For the text-containing cell, return its midpoint in (X, Y) coordinate format. 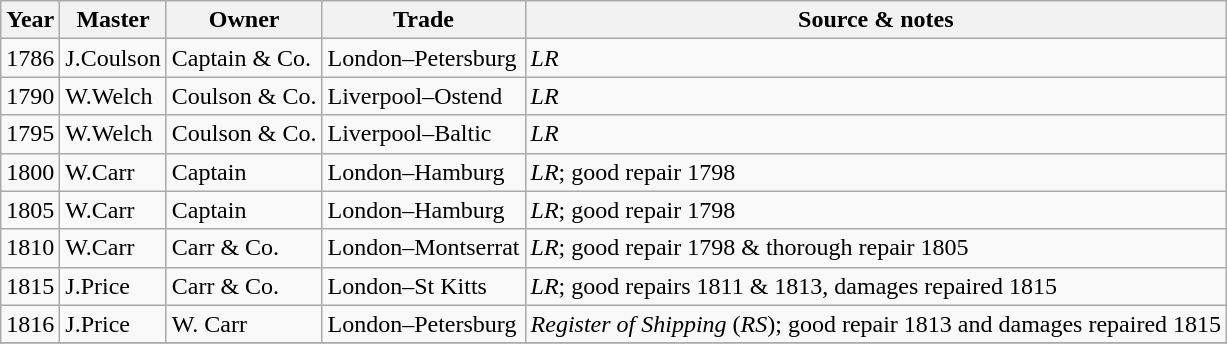
Owner (244, 20)
1786 (30, 58)
1800 (30, 172)
Captain & Co. (244, 58)
1795 (30, 134)
1805 (30, 210)
Liverpool–Ostend (424, 96)
1815 (30, 286)
LR; good repair 1798 & thorough repair 1805 (876, 248)
1810 (30, 248)
Trade (424, 20)
Year (30, 20)
LR; good repairs 1811 & 1813, damages repaired 1815 (876, 286)
London–Montserrat (424, 248)
1816 (30, 324)
J.Coulson (113, 58)
Register of Shipping (RS); good repair 1813 and damages repaired 1815 (876, 324)
W. Carr (244, 324)
Liverpool–Baltic (424, 134)
1790 (30, 96)
Source & notes (876, 20)
Master (113, 20)
London–St Kitts (424, 286)
